For the text-containing cell, return its midpoint in [X, Y] coordinate format. 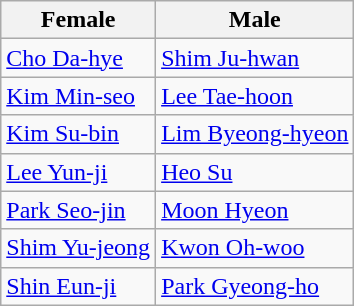
Male [255, 20]
Park Gyeong-ho [255, 286]
Kim Su-bin [78, 134]
Lee Yun-ji [78, 172]
Shim Yu-jeong [78, 248]
Lee Tae-hoon [255, 96]
Kwon Oh-woo [255, 248]
Lim Byeong-hyeon [255, 134]
Cho Da-hye [78, 58]
Shim Ju-hwan [255, 58]
Park Seo-jin [78, 210]
Heo Su [255, 172]
Female [78, 20]
Moon Hyeon [255, 210]
Kim Min-seo [78, 96]
Shin Eun-ji [78, 286]
